Capture the cell that displays the provided text and extract its (X, Y) central coordinate. 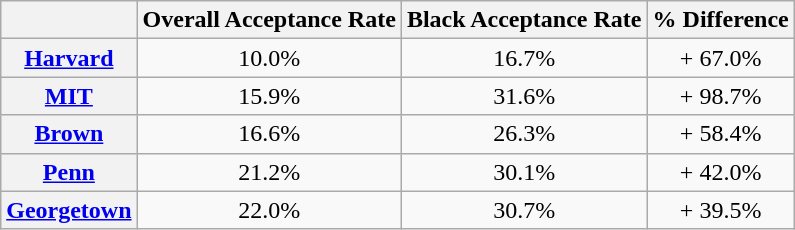
MIT (69, 96)
Georgetown (69, 210)
16.6% (269, 134)
+ 67.0% (720, 58)
30.1% (524, 172)
26.3% (524, 134)
+ 42.0% (720, 172)
15.9% (269, 96)
31.6% (524, 96)
Harvard (69, 58)
+ 39.5% (720, 210)
21.2% (269, 172)
16.7% (524, 58)
Overall Acceptance Rate (269, 20)
Black Acceptance Rate (524, 20)
% Difference (720, 20)
Brown (69, 134)
+ 98.7% (720, 96)
30.7% (524, 210)
Penn (69, 172)
22.0% (269, 210)
+ 58.4% (720, 134)
10.0% (269, 58)
